From the cell containing the given text, extract its center point as (X, Y) coordinate. 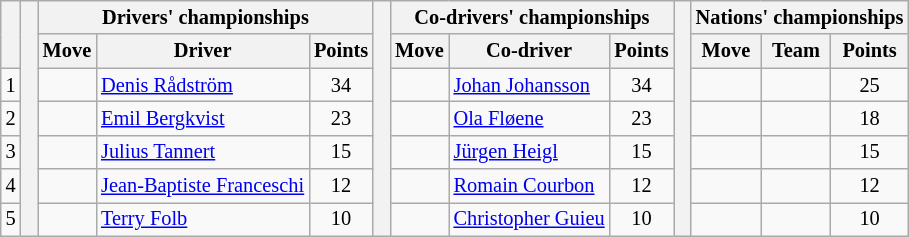
Ola Fløene (530, 118)
Johan Johansson (530, 85)
25 (870, 85)
Nations' championships (800, 17)
Emil Bergkvist (202, 118)
Jean-Baptiste Franceschi (202, 186)
Drivers' championships (206, 17)
Jürgen Heigl (530, 152)
Denis Rådström (202, 85)
4 (11, 186)
Co-driver (530, 51)
Christopher Guieu (530, 219)
Julius Tannert (202, 152)
Team (796, 51)
Romain Courbon (530, 186)
18 (870, 118)
Driver (202, 51)
5 (11, 219)
Co-drivers' championships (532, 17)
2 (11, 118)
3 (11, 152)
Terry Folb (202, 219)
1 (11, 85)
